Determine the (X, Y) coordinate at the center of the cell enclosing the given text.  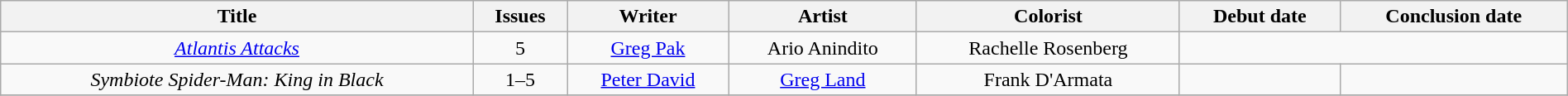
Artist (822, 17)
Atlantis Attacks (237, 48)
Peter David (648, 79)
Rachelle Rosenberg (1048, 48)
Issues (519, 17)
5 (519, 48)
1–5 (519, 79)
Colorist (1048, 17)
Title (237, 17)
Greg Pak (648, 48)
Greg Land (822, 79)
Debut date (1260, 17)
Conclusion date (1454, 17)
Symbiote Spider-Man: King in Black (237, 79)
Writer (648, 17)
Ario Anindito (822, 48)
Frank D'Armata (1048, 79)
